Capture the cell that displays the provided text and extract its (x, y) central coordinate. 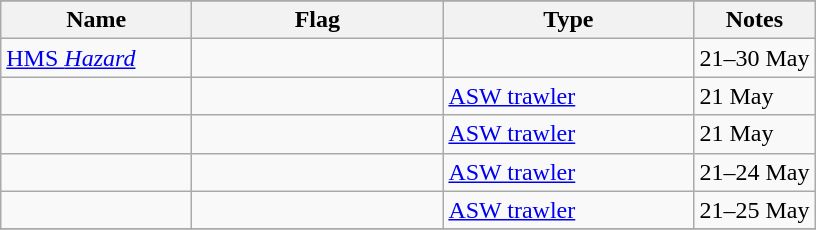
21–24 May (754, 172)
Flag (318, 20)
Name (96, 20)
Type (568, 20)
21–25 May (754, 210)
HMS Hazard (96, 58)
21–30 May (754, 58)
Notes (754, 20)
